Search for the cell housing the specified text and yield its [x, y] center coordinate. 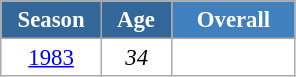
Season [52, 20]
Age [136, 20]
34 [136, 58]
Overall [234, 20]
1983 [52, 58]
